Output the [X, Y] coordinate of the center of the cell containing the given text.  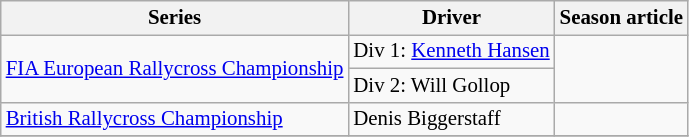
Driver [451, 18]
Denis Biggerstaff [451, 119]
FIA European Rallycross Championship [175, 68]
Season article [622, 18]
Div 2: Will Gollop [451, 85]
British Rallycross Championship [175, 119]
Div 1: Kenneth Hansen [451, 51]
Series [175, 18]
